From the cell containing the given text, extract its center point as (X, Y) coordinate. 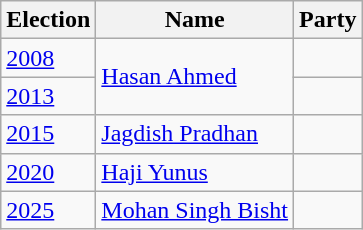
2013 (48, 96)
2015 (48, 134)
Election (48, 20)
Haji Yunus (195, 172)
Jagdish Pradhan (195, 134)
2020 (48, 172)
Party (328, 20)
2008 (48, 58)
Hasan Ahmed (195, 77)
2025 (48, 210)
Mohan Singh Bisht (195, 210)
Name (195, 20)
